Identify which cell holds the provided text, then report its [X, Y] central coordinate. 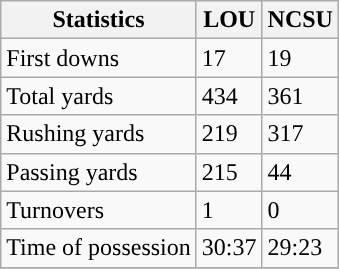
Passing yards [99, 172]
1 [229, 210]
Statistics [99, 20]
30:37 [229, 248]
317 [300, 134]
First downs [99, 58]
NCSU [300, 20]
434 [229, 96]
0 [300, 210]
Time of possession [99, 248]
215 [229, 172]
Total yards [99, 96]
Rushing yards [99, 134]
LOU [229, 20]
44 [300, 172]
17 [229, 58]
361 [300, 96]
219 [229, 134]
19 [300, 58]
29:23 [300, 248]
Turnovers [99, 210]
